Extract the [X, Y] coordinate from the center of the cell holding the provided text.  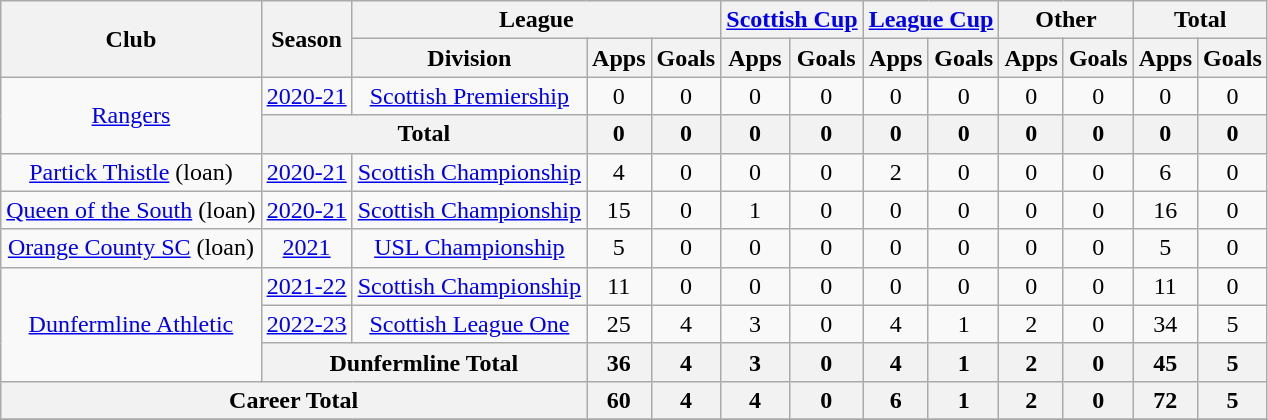
League Cup [931, 20]
16 [1165, 210]
League [536, 20]
Queen of the South (loan) [131, 210]
60 [619, 400]
Scottish Cup [792, 20]
36 [619, 362]
45 [1165, 362]
Partick Thistle (loan) [131, 172]
15 [619, 210]
Career Total [294, 400]
Scottish League One [469, 324]
2021-22 [306, 286]
Other [1066, 20]
Dunfermline Total [424, 362]
Season [306, 39]
2021 [306, 248]
Orange County SC (loan) [131, 248]
2022-23 [306, 324]
Club [131, 39]
25 [619, 324]
72 [1165, 400]
34 [1165, 324]
Rangers [131, 115]
Scottish Premiership [469, 96]
USL Championship [469, 248]
Division [469, 58]
Dunfermline Athletic [131, 324]
